Identify which cell holds the provided text, then report its [x, y] central coordinate. 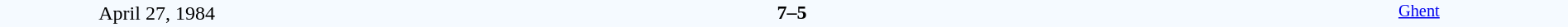
April 27, 1984 [157, 13]
Ghent [1419, 13]
7–5 [791, 12]
